Output the (X, Y) coordinate of the center of the cell containing the given text.  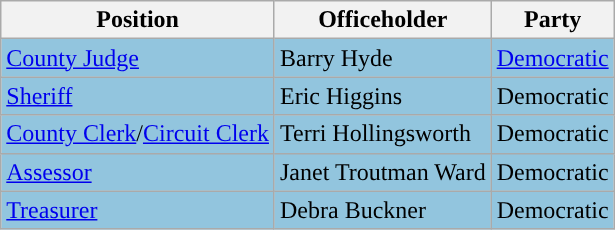
Debra Buckner (382, 210)
Janet Troutman Ward (382, 172)
Position (138, 20)
Treasurer (138, 210)
Barry Hyde (382, 58)
County Judge (138, 58)
Sheriff (138, 96)
Assessor (138, 172)
Party (552, 20)
County Clerk/Circuit Clerk (138, 134)
Eric Higgins (382, 96)
Officeholder (382, 20)
Terri Hollingsworth (382, 134)
